Extract the (x, y) coordinate from the center of the cell holding the provided text.  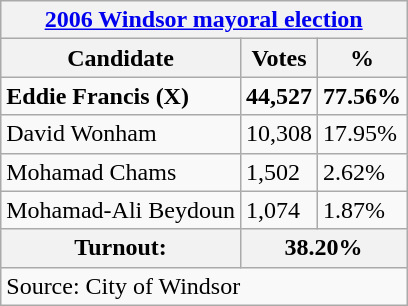
Candidate (121, 58)
David Wonham (121, 134)
Votes (278, 58)
Turnout: (121, 248)
1.87% (362, 210)
Source: City of Windsor (204, 286)
Eddie Francis (X) (121, 96)
17.95% (362, 134)
44,527 (278, 96)
Mohamad-Ali Beydoun (121, 210)
77.56% (362, 96)
10,308 (278, 134)
2.62% (362, 172)
38.20% (323, 248)
1,502 (278, 172)
1,074 (278, 210)
% (362, 58)
2006 Windsor mayoral election (204, 20)
Mohamad Chams (121, 172)
